Scan for the cell matching the given text and deliver its (X, Y) coordinate at center. 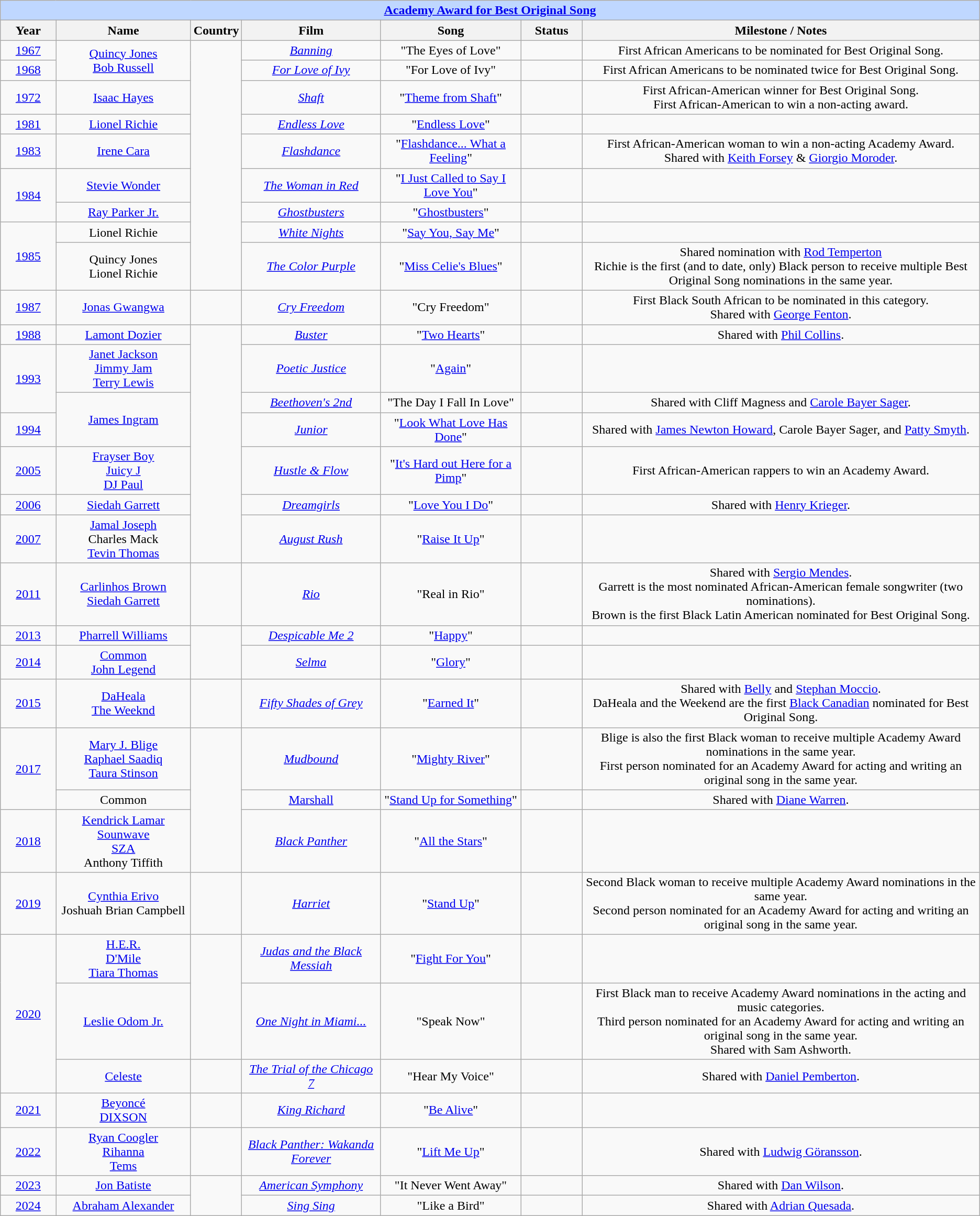
Mudbound (311, 758)
2021 (28, 1110)
2013 (28, 635)
Abraham Alexander (124, 1206)
"Lift Me Up" (450, 1152)
"Theme from Shaft" (450, 97)
2022 (28, 1152)
"Flashdance... What a Feeling" (450, 151)
2023 (28, 1186)
Siedah Garrett (124, 505)
King Richard (311, 1110)
Shared with Cliff Magness and Carole Bayer Sager. (781, 403)
Shared with Adrian Quesada. (781, 1206)
DaHealaThe Weeknd (124, 703)
1967 (28, 50)
Jonas Gwangwa (124, 307)
Mary J. BligeRaphael SaadiqTaura Stinson (124, 758)
"Happy" (450, 635)
1981 (28, 124)
James Ingram (124, 420)
1984 (28, 195)
2018 (28, 841)
First Black South African to be nominated in this category.Shared with George Fenton. (781, 307)
Celeste (124, 1077)
Academy Award for Best Original Song (490, 10)
Shared with Ludwig Göransson. (781, 1152)
"Raise It Up" (450, 539)
Cry Freedom (311, 307)
Selma (311, 662)
"Miss Celie's Blues" (450, 266)
2014 (28, 662)
1993 (28, 379)
First African-American rappers to win an Academy Award. (781, 471)
1994 (28, 429)
Ghostbusters (311, 212)
First African-American winner for Best Original Song.First African-American to win a non-acting award. (781, 97)
Hustle & Flow (311, 471)
Shared with Dan Wilson. (781, 1186)
Sing Sing (311, 1206)
"Fight For You" (450, 958)
CommonJohn Legend (124, 662)
Country (216, 30)
Pharrell Williams (124, 635)
Shared with Belly and Stephan Moccio. DaHeala and the Weekend are the first Black Canadian nominated for Best Original Song. (781, 703)
"Cry Freedom" (450, 307)
"Be Alive" (450, 1110)
Flashdance (311, 151)
Jamal JosephCharles MackTevin Thomas (124, 539)
Ryan CooglerRihannaTems (124, 1152)
BeyoncéDIXSON (124, 1110)
Isaac Hayes (124, 97)
American Symphony (311, 1186)
Dreamgirls (311, 505)
Judas and the Black Messiah (311, 958)
1985 (28, 256)
H.E.R.D'MileTiara Thomas (124, 958)
White Nights (311, 232)
Poetic Justice (311, 369)
Carlinhos BrownSiedah Garrett (124, 594)
Kendrick LamarSounwaveSZAAnthony Tiffith (124, 841)
"Stand Up" (450, 903)
First African-American woman to win a non-acting Academy Award.Shared with Keith Forsey & Giorgio Moroder. (781, 151)
Song (450, 30)
"Two Hearts" (450, 335)
First African Americans to be nominated twice for Best Original Song. (781, 70)
"Hear My Voice" (450, 1077)
One Night in Miami... (311, 1021)
Marshall (311, 800)
Leslie Odom Jr. (124, 1021)
Name (124, 30)
Buster (311, 335)
2017 (28, 769)
First African Americans to be nominated for Best Original Song. (781, 50)
Fifty Shades of Grey (311, 703)
"Love You I Do" (450, 505)
2007 (28, 539)
Quincy JonesLionel Richie (124, 266)
"All the Stars" (450, 841)
Harriet (311, 903)
Shared with Diane Warren. (781, 800)
The Woman in Red (311, 185)
"Stand Up for Something" (450, 800)
Jon Batiste (124, 1186)
"Like a Bird" (450, 1206)
Frayser BoyJuicy JDJ Paul (124, 471)
Banning (311, 50)
The Trial of the Chicago 7 (311, 1077)
Black Panther (311, 841)
2019 (28, 903)
Beethoven's 2nd (311, 403)
Stevie Wonder (124, 185)
"Speak Now" (450, 1021)
2005 (28, 471)
1972 (28, 97)
Shared with James Newton Howard, Carole Bayer Sager, and Patty Smyth. (781, 429)
1968 (28, 70)
1983 (28, 151)
2011 (28, 594)
August Rush (311, 539)
For Love of Ivy (311, 70)
Endless Love (311, 124)
Lamont Dozier (124, 335)
2015 (28, 703)
"It's Hard out Here for a Pimp" (450, 471)
"The Eyes of Love" (450, 50)
"It Never Went Away" (450, 1186)
The Color Purple (311, 266)
"Endless Love" (450, 124)
1987 (28, 307)
Quincy JonesBob Russell (124, 60)
"For Love of Ivy" (450, 70)
Shaft (311, 97)
"Mighty River" (450, 758)
Irene Cara (124, 151)
Shared with Henry Krieger. (781, 505)
Film (311, 30)
"Ghostbusters" (450, 212)
"Real in Rio" (450, 594)
Shared with Daniel Pemberton. (781, 1077)
Despicable Me 2 (311, 635)
1988 (28, 335)
"Again" (450, 369)
Black Panther: Wakanda Forever (311, 1152)
"Earned It" (450, 703)
"Say You, Say Me" (450, 232)
2024 (28, 1206)
2020 (28, 1014)
Shared with Phil Collins. (781, 335)
"Glory" (450, 662)
Junior (311, 429)
Janet JacksonJimmy JamTerry Lewis (124, 369)
2006 (28, 505)
Rio (311, 594)
Status (552, 30)
Common (124, 800)
Ray Parker Jr. (124, 212)
"The Day I Fall In Love" (450, 403)
Milestone / Notes (781, 30)
"I Just Called to Say I Love You" (450, 185)
Cynthia ErivoJoshuah Brian Campbell (124, 903)
"Look What Love Has Done" (450, 429)
Year (28, 30)
